Determine the (X, Y) coordinate at the center of the cell enclosing the given text.  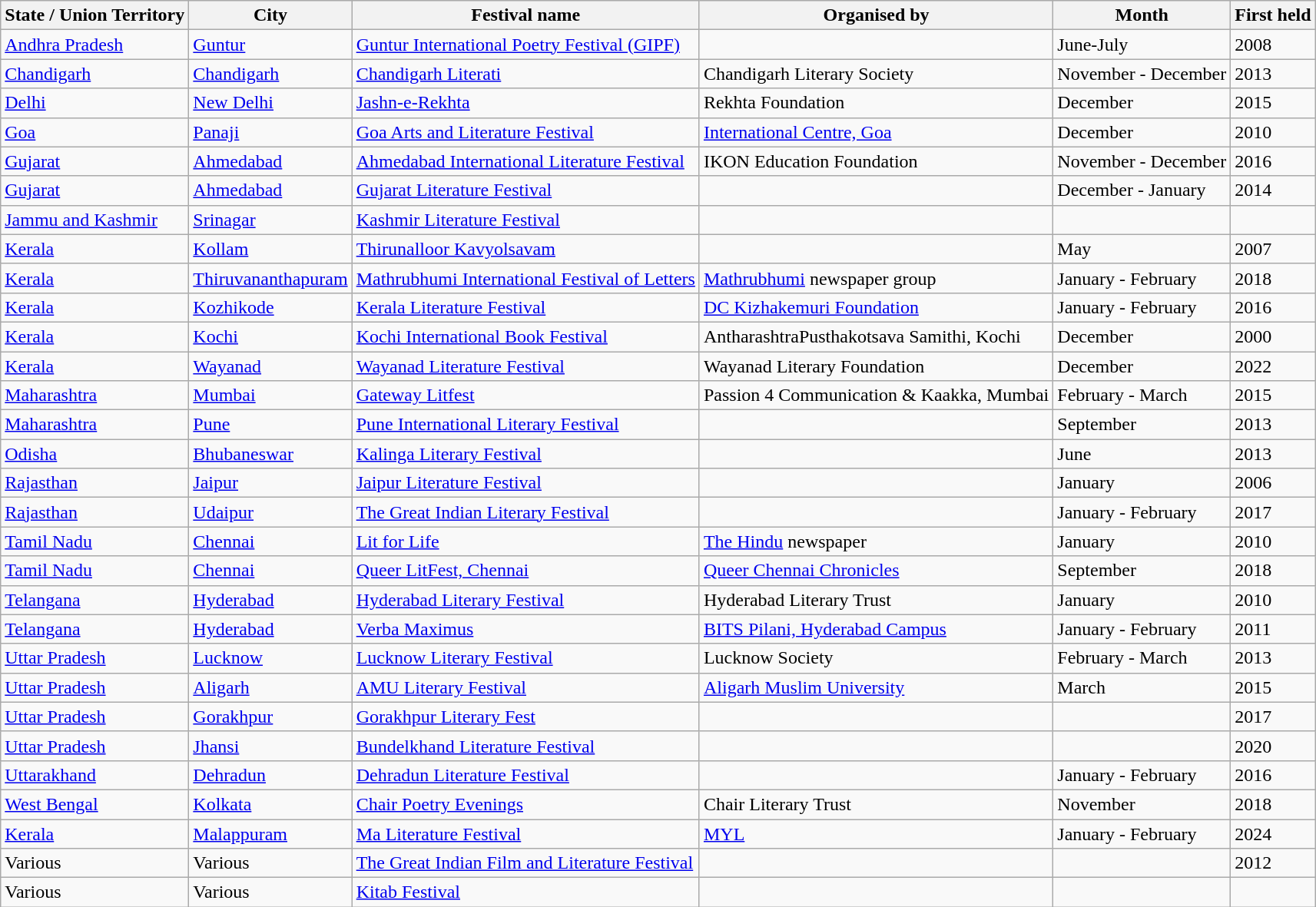
Mathrubhumi International Festival of Letters (525, 278)
Rekhta Foundation (876, 103)
Guntur International Poetry Festival (GIPF) (525, 45)
2014 (1273, 190)
DC Kizhakemuri Foundation (876, 307)
Kashmir Literature Festival (525, 220)
2011 (1273, 629)
AntharashtraPusthakotsava Samithi, Kochi (876, 336)
Mumbai (270, 396)
Gujarat Literature Festival (525, 190)
Jhansi (270, 746)
Odisha (95, 454)
First held (1273, 15)
Organised by (876, 15)
Wayanad (270, 366)
Queer Chennai Chronicles (876, 571)
Kerala Literature Festival (525, 307)
Udaipur (270, 512)
Hyderabad Literary Trust (876, 600)
Kochi (270, 336)
Uttarakhand (95, 775)
Jammu and Kashmir (95, 220)
Month (1142, 15)
Gorakhpur (270, 717)
December - January (1142, 190)
Lucknow Society (876, 658)
City (270, 15)
Festival name (525, 15)
Gorakhpur Literary Fest (525, 717)
March (1142, 687)
Kalinga Literary Festival (525, 454)
June (1142, 454)
New Delhi (270, 103)
Jaipur (270, 483)
Gateway Litfest (525, 396)
Ma Literature Festival (525, 833)
Kollam (270, 249)
Wayanad Literary Foundation (876, 366)
The Great Indian Literary Festival (525, 512)
Hyderabad Literary Festival (525, 600)
2006 (1273, 483)
Srinagar (270, 220)
2020 (1273, 746)
Queer LitFest, Chennai (525, 571)
Malappuram (270, 833)
State / Union Territory (95, 15)
Chair Literary Trust (876, 804)
Lucknow Literary Festival (525, 658)
Wayanad Literature Festival (525, 366)
BITS Pilani, Hyderabad Campus (876, 629)
Kolkata (270, 804)
Lucknow (270, 658)
2012 (1273, 863)
Delhi (95, 103)
Jaipur Literature Festival (525, 483)
West Bengal (95, 804)
IKON Education Foundation (876, 161)
Dehradun (270, 775)
Goa (95, 132)
The Hindu newspaper (876, 541)
Kitab Festival (525, 892)
Chair Poetry Evenings (525, 804)
Ahmedabad International Literature Festival (525, 161)
Chandigarh Literati (525, 74)
Guntur (270, 45)
Dehradun Literature Festival (525, 775)
2024 (1273, 833)
2000 (1273, 336)
May (1142, 249)
MYL (876, 833)
Goa Arts and Literature Festival (525, 132)
Chandigarh Literary Society (876, 74)
Thiruvananthapuram (270, 278)
Mathrubhumi newspaper group (876, 278)
Jashn-e-Rekhta (525, 103)
Kozhikode (270, 307)
November (1142, 804)
Aligarh (270, 687)
Bundelkhand Literature Festival (525, 746)
Panaji (270, 132)
Passion 4 Communication & Kaakka, Mumbai (876, 396)
Bhubaneswar (270, 454)
Pune (270, 425)
International Centre, Goa (876, 132)
June-July (1142, 45)
2007 (1273, 249)
Kochi International Book Festival (525, 336)
Verba Maximus (525, 629)
2022 (1273, 366)
AMU Literary Festival (525, 687)
Lit for Life (525, 541)
The Great Indian Film and Literature Festival (525, 863)
2008 (1273, 45)
Pune International Literary Festival (525, 425)
Andhra Pradesh (95, 45)
Thirunalloor Kavyolsavam (525, 249)
Aligarh Muslim University (876, 687)
